Capture the cell that displays the provided text and extract its [X, Y] central coordinate. 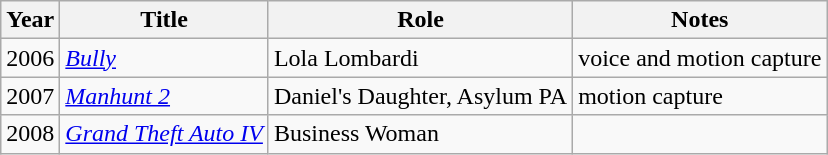
Grand Theft Auto IV [164, 134]
Lola Lombardi [420, 58]
Notes [700, 20]
voice and motion capture [700, 58]
2008 [30, 134]
Manhunt 2 [164, 96]
2007 [30, 96]
Daniel's Daughter, Asylum PA [420, 96]
Title [164, 20]
Bully [164, 58]
motion capture [700, 96]
Business Woman [420, 134]
Year [30, 20]
Role [420, 20]
2006 [30, 58]
